From the cell containing the given text, extract its center point as (X, Y) coordinate. 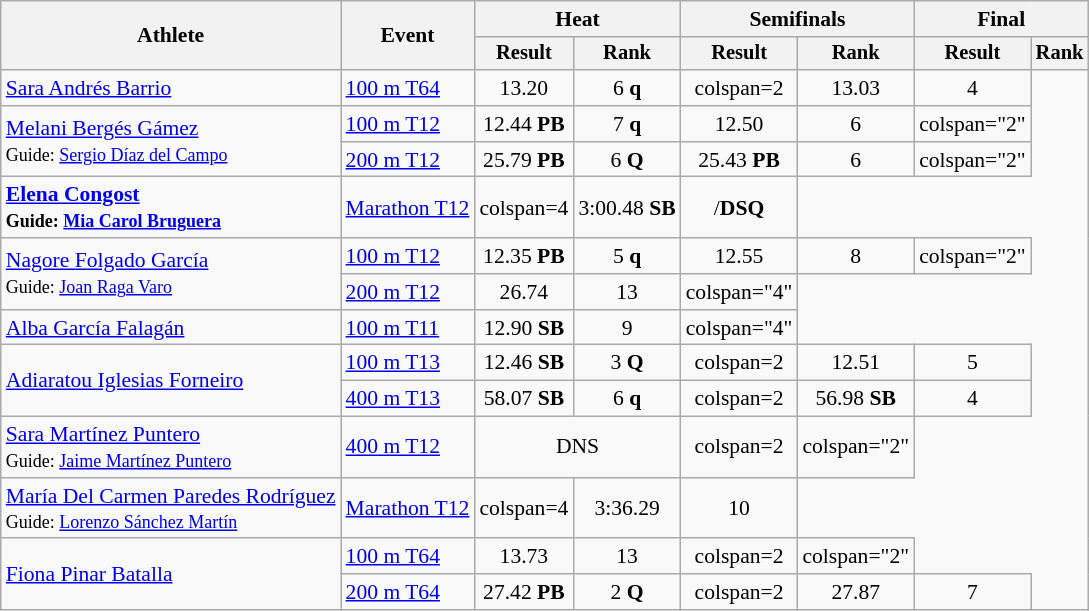
Adiaratou Iglesias Forneiro (171, 380)
Sara Martínez PunteroGuide: Jaime Martínez Puntero (171, 448)
200 m T64 (408, 592)
58.07 SB (524, 399)
3:36.29 (626, 508)
Semifinals (798, 19)
400 m T13 (408, 399)
7 (972, 592)
12.51 (856, 363)
3:00.48 SB (626, 208)
Elena CongostGuide: Mia Carol Bruguera (171, 208)
12.35 PB (524, 256)
12.50 (740, 124)
13.73 (524, 557)
DNS (577, 448)
Melani Bergés GámezGuide: Sergio Díaz del Campo (171, 142)
13.20 (524, 88)
26.74 (524, 292)
9 (626, 328)
8 (856, 256)
Final (1001, 19)
7 q (626, 124)
12.90 SB (524, 328)
100 m T11 (408, 328)
27.87 (856, 592)
Event (408, 36)
25.43 PB (740, 160)
12.44 PB (524, 124)
400 m T12 (408, 448)
100 m T13 (408, 363)
5 (972, 363)
Heat (577, 19)
Sara Andrés Barrio (171, 88)
3 Q (626, 363)
6 Q (626, 160)
13.03 (856, 88)
27.42 PB (524, 592)
56.98 SB (856, 399)
Fiona Pinar Batalla (171, 574)
María Del Carmen Paredes RodríguezGuide: Lorenzo Sánchez Martín (171, 508)
/DSQ (740, 208)
12.46 SB (524, 363)
Athlete (171, 36)
12.55 (740, 256)
10 (740, 508)
5 q (626, 256)
Nagore Folgado GarcíaGuide: Joan Raga Varo (171, 274)
Alba García Falagán (171, 328)
2 Q (626, 592)
25.79 PB (524, 160)
